Locate the cell with the specified text and output its (x, y) center coordinate. 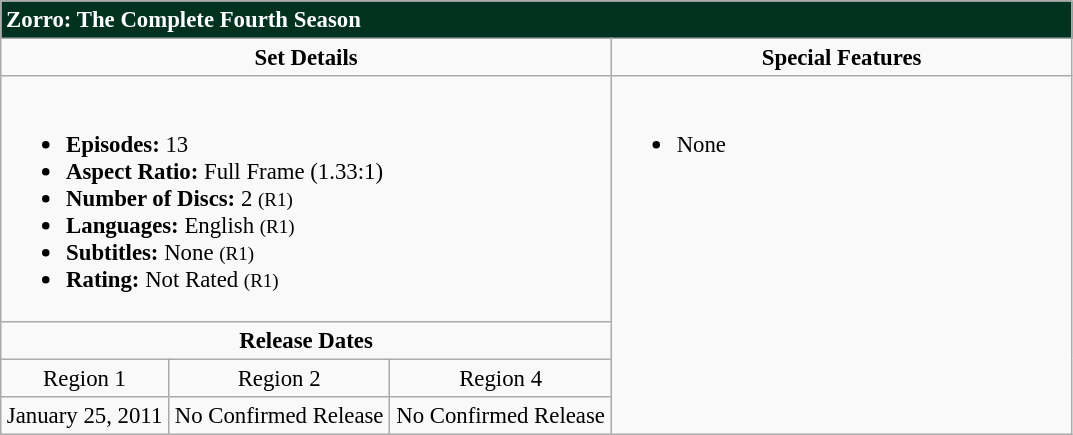
Set Details (306, 58)
Release Dates (306, 340)
Special Features (842, 58)
Region 1 (85, 378)
Zorro: The Complete Fourth Season (536, 20)
January 25, 2011 (85, 415)
Episodes: 13Aspect Ratio: Full Frame (1.33:1)Number of Discs: 2 (R1)Languages: English (R1)Subtitles: None (R1)Rating: Not Rated (R1) (306, 198)
Region 4 (501, 378)
None (842, 255)
Region 2 (278, 378)
